Pinpoint the cell where the given text exists, returning its (X, Y) midpoint coordinate. 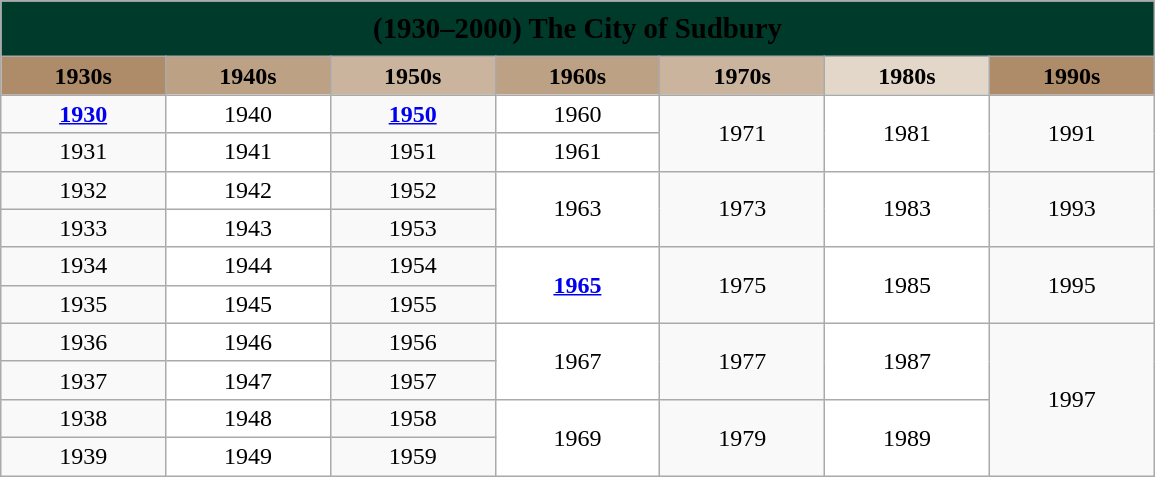
1970s (742, 76)
1980s (908, 76)
1990s (1072, 76)
1958 (412, 418)
1935 (84, 304)
1963 (578, 209)
1941 (248, 152)
1936 (84, 342)
1959 (412, 456)
1977 (742, 361)
1983 (908, 209)
1932 (84, 190)
1934 (84, 266)
1943 (248, 228)
1971 (742, 133)
1948 (248, 418)
1979 (742, 437)
1942 (248, 190)
1961 (578, 152)
1953 (412, 228)
1933 (84, 228)
1965 (578, 285)
1973 (742, 209)
1954 (412, 266)
1930s (84, 76)
1975 (742, 285)
1957 (412, 380)
(1930–2000) The City of Sudbury (578, 29)
1969 (578, 437)
1930 (84, 114)
1951 (412, 152)
1955 (412, 304)
1937 (84, 380)
1981 (908, 133)
1940s (248, 76)
1960 (578, 114)
1985 (908, 285)
1944 (248, 266)
1945 (248, 304)
1991 (1072, 133)
1997 (1072, 399)
1950s (412, 76)
1939 (84, 456)
1940 (248, 114)
1947 (248, 380)
1956 (412, 342)
1993 (1072, 209)
1952 (412, 190)
1987 (908, 361)
1989 (908, 437)
1938 (84, 418)
1931 (84, 152)
1967 (578, 361)
1946 (248, 342)
1949 (248, 456)
1960s (578, 76)
1950 (412, 114)
1995 (1072, 285)
